Scan for the cell matching the given text and deliver its [x, y] coordinate at center. 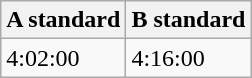
B standard [188, 20]
4:02:00 [64, 58]
4:16:00 [188, 58]
A standard [64, 20]
